Provide the [X, Y] coordinate of the cell's center where the given text is located.  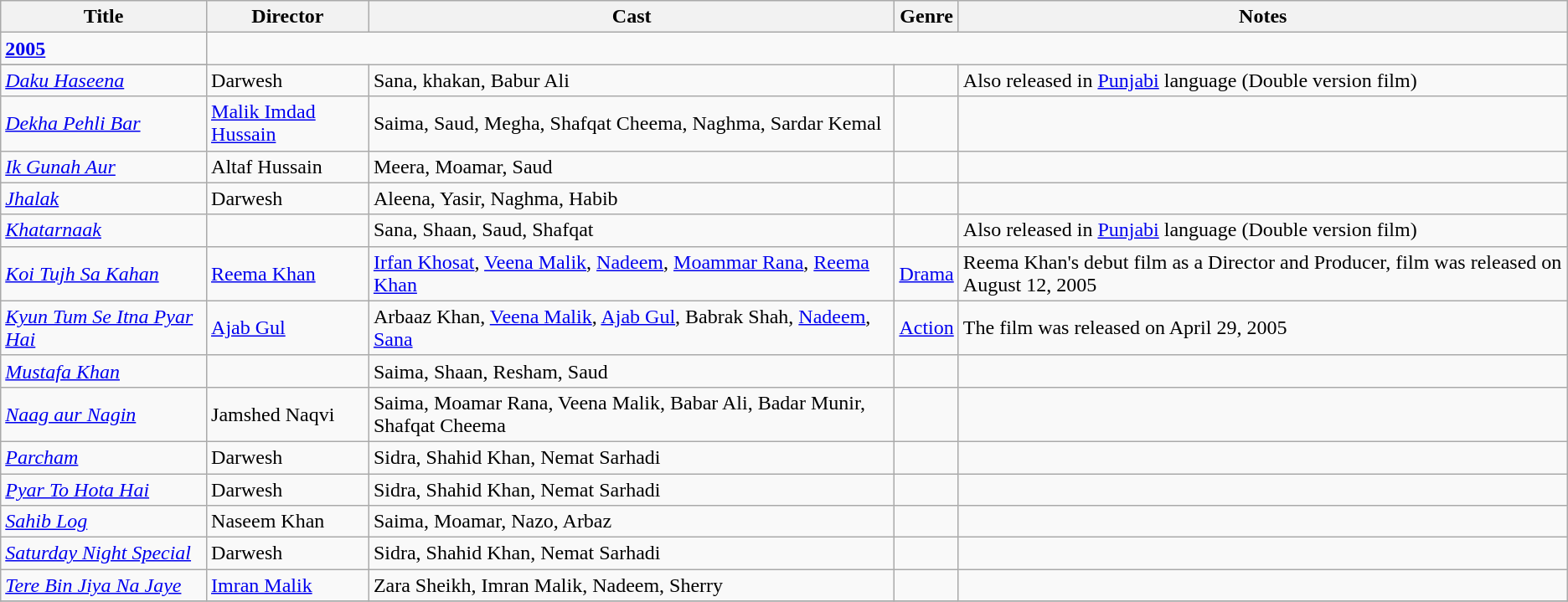
Cast [632, 17]
Jamshed Naqvi [288, 414]
Irfan Khosat, Veena Malik, Nadeem, Moammar Rana, Reema Khan [632, 273]
Saima, Saud, Megha, Shafqat Cheema, Naghma, Sardar Kemal [632, 124]
Reema Khan's debut film as a Director and Producer, film was released on August 12, 2005 [1263, 273]
Action [926, 328]
2005 [104, 49]
The film was released on April 29, 2005 [1263, 328]
Saima, Moamar, Nazo, Arbaz [632, 522]
Tere Bin Jiya Na Jaye [104, 585]
Director [288, 17]
Genre [926, 17]
Sana, Shaan, Saud, Shafqat [632, 230]
Aleena, Yasir, Naghma, Habib [632, 198]
Parcham [104, 457]
Reema Khan [288, 273]
Altaf Hussain [288, 167]
Saima, Moamar Rana, Veena Malik, Babar Ali, Badar Munir, Shafqat Cheema [632, 414]
Mustafa Khan [104, 371]
Jhalak [104, 198]
Naseem Khan [288, 522]
Imran Malik [288, 585]
Drama [926, 273]
Notes [1263, 17]
Zara Sheikh, Imran Malik, Nadeem, Sherry [632, 585]
Dekha Pehli Bar [104, 124]
Ik Gunah Aur [104, 167]
Malik Imdad Hussain [288, 124]
Kyun Tum Se Itna Pyar Hai [104, 328]
Koi Tujh Sa Kahan [104, 273]
Pyar To Hota Hai [104, 490]
Title [104, 17]
Meera, Moamar, Saud [632, 167]
Khatarnaak [104, 230]
Saturday Night Special [104, 553]
Saima, Shaan, Resham, Saud [632, 371]
Daku Haseena [104, 80]
Arbaaz Khan, Veena Malik, Ajab Gul, Babrak Shah, Nadeem, Sana [632, 328]
Sana, khakan, Babur Ali [632, 80]
Naag aur Nagin [104, 414]
Ajab Gul [288, 328]
Sahib Log [104, 522]
